Provide the (X, Y) coordinate of the cell's center where the given text is located.  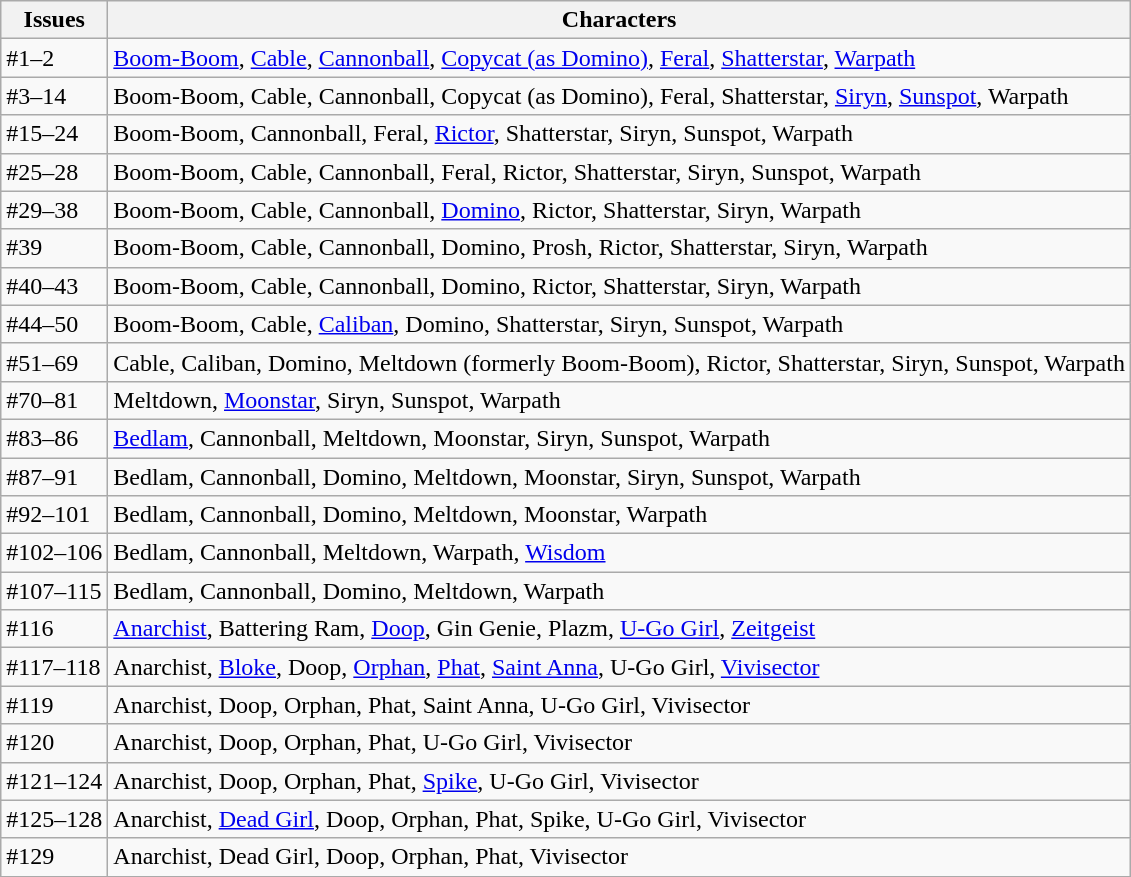
Boom-Boom, Cable, Cannonball, Domino, Prosh, Rictor, Shatterstar, Siryn, Warpath (620, 248)
#83–86 (54, 438)
Anarchist, Doop, Orphan, Phat, Saint Anna, U-Go Girl, Vivisector (620, 705)
Anarchist, Dead Girl, Doop, Orphan, Phat, Spike, U-Go Girl, Vivisector (620, 819)
Bedlam, Cannonball, Domino, Meltdown, Moonstar, Warpath (620, 515)
#87–91 (54, 477)
#39 (54, 248)
#3–14 (54, 96)
#92–101 (54, 515)
Boom-Boom, Cable, Cannonball, Copycat (as Domino), Feral, Shatterstar, Siryn, Sunspot, Warpath (620, 96)
#70–81 (54, 400)
Bedlam, Cannonball, Domino, Meltdown, Warpath (620, 591)
#121–124 (54, 781)
Meltdown, Moonstar, Siryn, Sunspot, Warpath (620, 400)
#44–50 (54, 324)
Bedlam, Cannonball, Domino, Meltdown, Moonstar, Siryn, Sunspot, Warpath (620, 477)
Bedlam, Cannonball, Meltdown, Warpath, Wisdom (620, 553)
#107–115 (54, 591)
#119 (54, 705)
#40–43 (54, 286)
#129 (54, 857)
Cable, Caliban, Domino, Meltdown (formerly Boom-Boom), Rictor, Shatterstar, Siryn, Sunspot, Warpath (620, 362)
#51–69 (54, 362)
#25–28 (54, 172)
#15–24 (54, 134)
Boom-Boom, Cable, Caliban, Domino, Shatterstar, Siryn, Sunspot, Warpath (620, 324)
Boom-Boom, Cable, Cannonball, Copycat (as Domino), Feral, Shatterstar, Warpath (620, 58)
Anarchist, Dead Girl, Doop, Orphan, Phat, Vivisector (620, 857)
#120 (54, 743)
Boom-Boom, Cable, Cannonball, Feral, Rictor, Shatterstar, Siryn, Sunspot, Warpath (620, 172)
#117–118 (54, 667)
Anarchist, Doop, Orphan, Phat, Spike, U-Go Girl, Vivisector (620, 781)
Anarchist, Battering Ram, Doop, Gin Genie, Plazm, U-Go Girl, Zeitgeist (620, 629)
#1–2 (54, 58)
#125–128 (54, 819)
#29–38 (54, 210)
Anarchist, Doop, Orphan, Phat, U-Go Girl, Vivisector (620, 743)
Characters (620, 20)
#116 (54, 629)
Anarchist, Bloke, Doop, Orphan, Phat, Saint Anna, U-Go Girl, Vivisector (620, 667)
Bedlam, Cannonball, Meltdown, Moonstar, Siryn, Sunspot, Warpath (620, 438)
#102–106 (54, 553)
Boom-Boom, Cannonball, Feral, Rictor, Shatterstar, Siryn, Sunspot, Warpath (620, 134)
Issues (54, 20)
